Capture the cell that displays the provided text and extract its (X, Y) central coordinate. 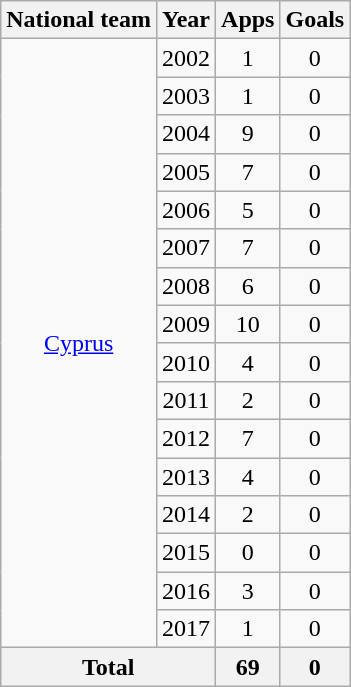
2004 (186, 134)
Apps (248, 20)
2007 (186, 248)
3 (248, 591)
69 (248, 667)
2015 (186, 553)
2010 (186, 362)
2002 (186, 58)
9 (248, 134)
2009 (186, 324)
10 (248, 324)
2006 (186, 210)
Total (108, 667)
5 (248, 210)
2012 (186, 438)
2005 (186, 172)
6 (248, 286)
2016 (186, 591)
2011 (186, 400)
2003 (186, 96)
2014 (186, 515)
Cyprus (79, 344)
Year (186, 20)
Goals (315, 20)
2017 (186, 629)
2008 (186, 286)
2013 (186, 477)
National team (79, 20)
